Find where the given text appears and provide that cell's center as (x, y) coordinate. 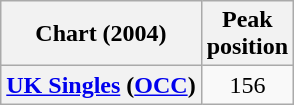
Peakposition (247, 34)
UK Singles (OCC) (101, 85)
Chart (2004) (101, 34)
156 (247, 85)
